Identify which cell holds the provided text, then report its (x, y) central coordinate. 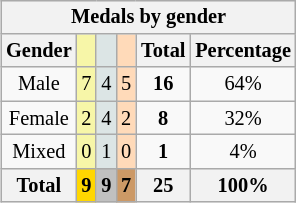
64% (243, 84)
5 (126, 84)
Male (38, 84)
4% (243, 152)
Female (38, 118)
8 (163, 118)
Medals by gender (148, 17)
Percentage (243, 51)
25 (163, 185)
Mixed (38, 152)
32% (243, 118)
Gender (38, 51)
100% (243, 185)
16 (163, 84)
